Provide the [X, Y] coordinate of the cell's center where the given text is located.  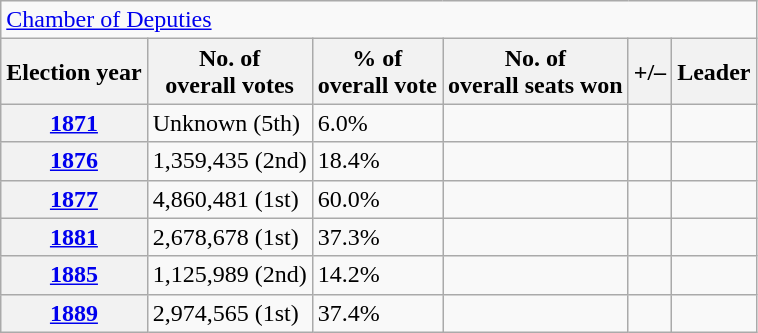
Election year [74, 72]
37.3% [377, 237]
14.2% [377, 275]
1,359,435 (2nd) [230, 161]
37.4% [377, 313]
6.0% [377, 123]
1877 [74, 199]
1889 [74, 313]
4,860,481 (1st) [230, 199]
1,125,989 (2nd) [230, 275]
2,678,678 (1st) [230, 237]
1876 [74, 161]
60.0% [377, 199]
% ofoverall vote [377, 72]
No. ofoverall votes [230, 72]
1871 [74, 123]
18.4% [377, 161]
+/– [650, 72]
Unknown (5th) [230, 123]
No. ofoverall seats won [536, 72]
1881 [74, 237]
Chamber of Deputies [378, 20]
2,974,565 (1st) [230, 313]
Leader [714, 72]
1885 [74, 275]
